Provide the (X, Y) coordinate of the cell's center where the given text is located.  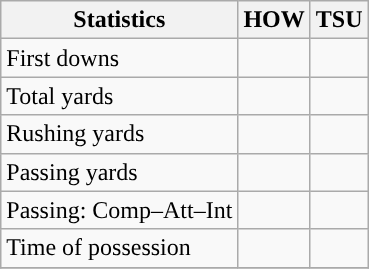
Statistics (120, 20)
First downs (120, 58)
TSU (339, 20)
Passing: Comp–Att–Int (120, 210)
Passing yards (120, 172)
Time of possession (120, 248)
Total yards (120, 96)
Rushing yards (120, 134)
HOW (274, 20)
